Identify which cell holds the provided text, then report its (x, y) central coordinate. 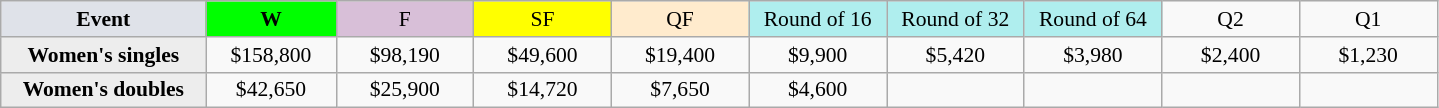
$7,650 (680, 90)
$1,230 (1368, 55)
Round of 32 (955, 19)
$49,600 (543, 55)
W (271, 19)
Women's singles (104, 55)
$5,420 (955, 55)
Women's doubles (104, 90)
$2,400 (1231, 55)
Round of 16 (818, 19)
$42,650 (271, 90)
$3,980 (1093, 55)
$4,600 (818, 90)
$14,720 (543, 90)
QF (680, 19)
$19,400 (680, 55)
$9,900 (818, 55)
SF (543, 19)
F (405, 19)
$25,900 (405, 90)
$158,800 (271, 55)
$98,190 (405, 55)
Round of 64 (1093, 19)
Q2 (1231, 19)
Q1 (1368, 19)
Event (104, 19)
